Identify which cell holds the provided text, then report its [X, Y] central coordinate. 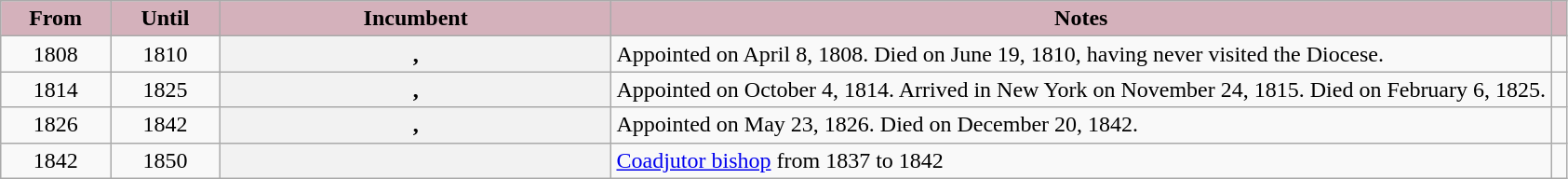
1826 [56, 125]
Appointed on May 23, 1826. Died on December 20, 1842. [1081, 125]
Coadjutor bishop from 1837 to 1842 [1081, 160]
Until [166, 19]
1810 [166, 54]
1850 [166, 160]
Appointed on October 4, 1814. Arrived in New York on November 24, 1815. Died on February 6, 1825. [1081, 89]
1814 [56, 89]
Incumbent [415, 19]
Appointed on April 8, 1808. Died on June 19, 1810, having never visited the Diocese. [1081, 54]
1825 [166, 89]
From [56, 19]
Notes [1081, 19]
1808 [56, 54]
